From the cell containing the given text, extract its center point as [X, Y] coordinate. 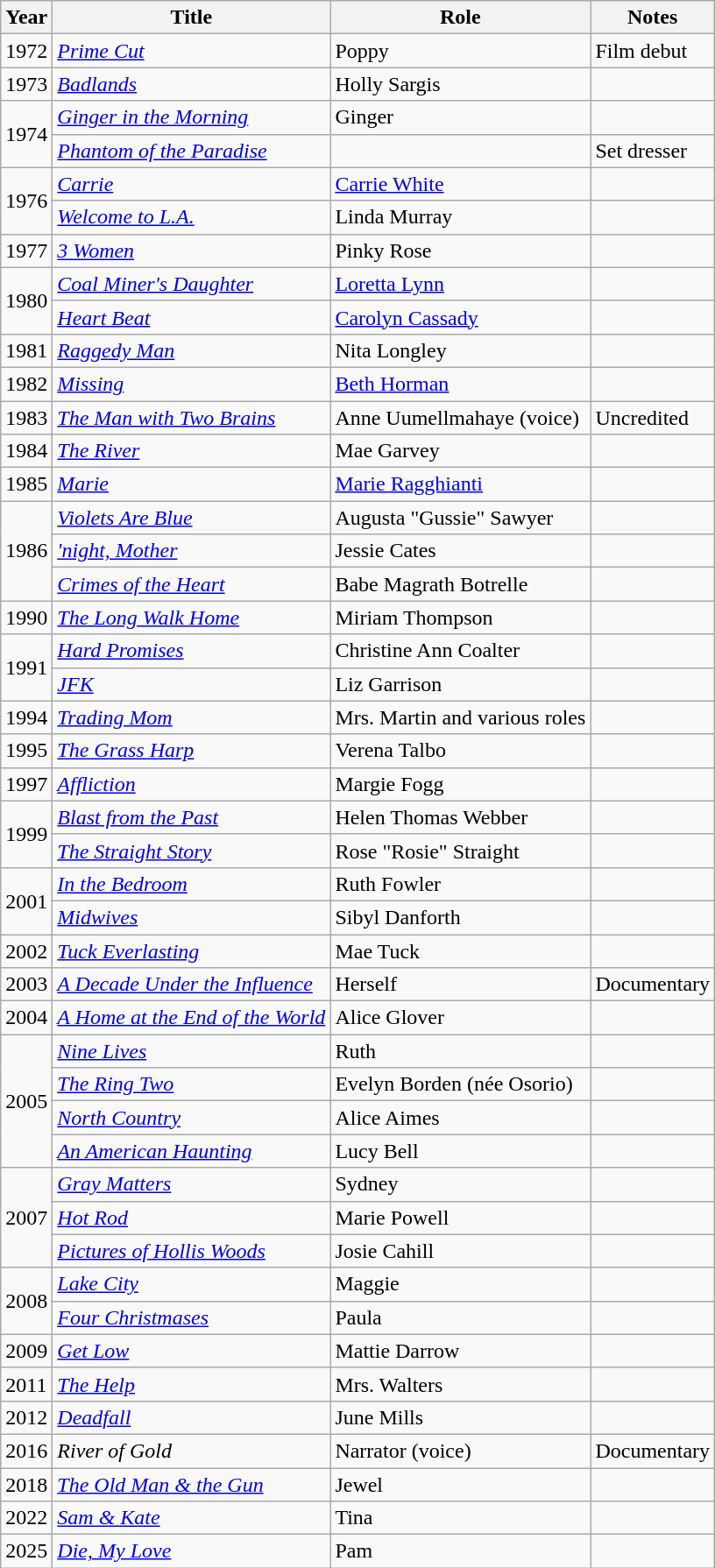
2025 [26, 1551]
Loretta Lynn [461, 284]
Holly Sargis [461, 84]
Alice Glover [461, 1018]
Rose "Rosie" Straight [461, 851]
Hot Rod [191, 1218]
Ginger in the Morning [191, 117]
Jessie Cates [461, 551]
Anne Uumellmahaye (voice) [461, 418]
1985 [26, 484]
2022 [26, 1518]
Maggie [461, 1284]
Sam & Kate [191, 1518]
Four Christmases [191, 1317]
1972 [26, 51]
Carrie [191, 184]
Carrie White [461, 184]
Pinky Rose [461, 251]
Prime Cut [191, 51]
Marie [191, 484]
2005 [26, 1101]
Hard Promises [191, 651]
Raggedy Man [191, 350]
2008 [26, 1301]
Pam [461, 1551]
Linda Murray [461, 217]
1981 [26, 350]
Violets Are Blue [191, 518]
Film debut [653, 51]
Get Low [191, 1351]
Blast from the Past [191, 817]
1977 [26, 251]
1974 [26, 134]
Title [191, 18]
June Mills [461, 1417]
Josie Cahill [461, 1251]
Verena Talbo [461, 751]
In the Bedroom [191, 884]
Ruth [461, 1051]
Marie Powell [461, 1218]
Heart Beat [191, 317]
The Help [191, 1384]
Sibyl Danforth [461, 917]
1983 [26, 418]
3 Women [191, 251]
Herself [461, 985]
The Ring Two [191, 1084]
1999 [26, 834]
2002 [26, 950]
Mae Garvey [461, 451]
2007 [26, 1218]
Die, My Love [191, 1551]
2012 [26, 1417]
Pictures of Hollis Woods [191, 1251]
Sydney [461, 1184]
Lake City [191, 1284]
An American Haunting [191, 1151]
A Decade Under the Influence [191, 985]
Babe Magrath Botrelle [461, 584]
A Home at the End of the World [191, 1018]
Phantom of the Paradise [191, 151]
Margie Fogg [461, 784]
2016 [26, 1451]
1984 [26, 451]
Marie Ragghianti [461, 484]
Beth Horman [461, 384]
Helen Thomas Webber [461, 817]
2009 [26, 1351]
Missing [191, 384]
Nine Lives [191, 1051]
Coal Miner's Daughter [191, 284]
2001 [26, 901]
Year [26, 18]
JFK [191, 684]
Affliction [191, 784]
1982 [26, 384]
Crimes of the Heart [191, 584]
The River [191, 451]
Welcome to L.A. [191, 217]
Evelyn Borden (née Osorio) [461, 1084]
Paula [461, 1317]
Poppy [461, 51]
Notes [653, 18]
The Grass Harp [191, 751]
Ruth Fowler [461, 884]
1990 [26, 618]
Alice Aimes [461, 1118]
2018 [26, 1485]
The Long Walk Home [191, 618]
1995 [26, 751]
Christine Ann Coalter [461, 651]
Badlands [191, 84]
1991 [26, 667]
Nita Longley [461, 350]
Augusta "Gussie" Sawyer [461, 518]
1973 [26, 84]
1980 [26, 300]
River of Gold [191, 1451]
The Old Man & the Gun [191, 1485]
2003 [26, 985]
Carolyn Cassady [461, 317]
1986 [26, 551]
1997 [26, 784]
Tuck Everlasting [191, 950]
Jewel [461, 1485]
Lucy Bell [461, 1151]
Uncredited [653, 418]
Mattie Darrow [461, 1351]
North Country [191, 1118]
2011 [26, 1384]
'night, Mother [191, 551]
The Straight Story [191, 851]
2004 [26, 1018]
The Man with Two Brains [191, 418]
1994 [26, 717]
Mrs. Martin and various roles [461, 717]
Ginger [461, 117]
Tina [461, 1518]
Mae Tuck [461, 950]
1976 [26, 201]
Mrs. Walters [461, 1384]
Gray Matters [191, 1184]
Narrator (voice) [461, 1451]
Trading Mom [191, 717]
Liz Garrison [461, 684]
Deadfall [191, 1417]
Midwives [191, 917]
Miriam Thompson [461, 618]
Role [461, 18]
Set dresser [653, 151]
